Extract the [x, y] coordinate from the center of the cell holding the provided text.  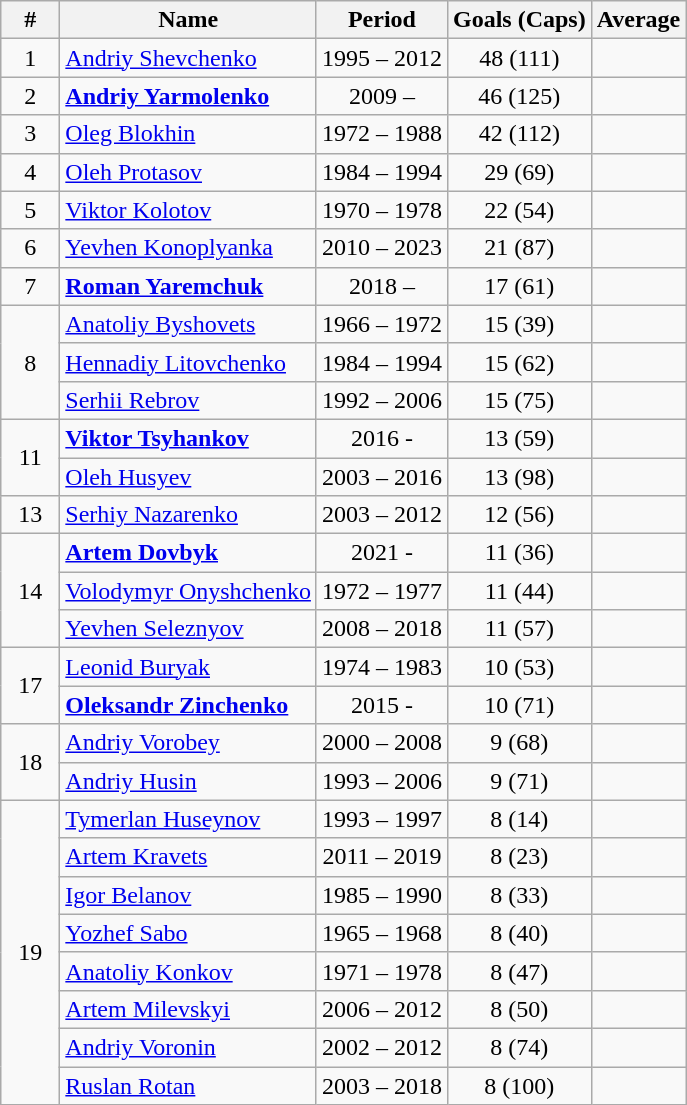
2 [30, 96]
4 [30, 172]
5 [30, 210]
2003 – 2012 [382, 515]
Andriy Vorobey [188, 743]
Viktor Tsyhankov [188, 438]
1966 – 1972 [382, 324]
42 (112) [519, 134]
2002 – 2012 [382, 1047]
Yevhen Seleznyov [188, 629]
8 (50) [519, 1009]
Period [382, 20]
Hennadiy Litovchenko [188, 362]
10 (53) [519, 667]
13 (98) [519, 477]
1995 – 2012 [382, 58]
Igor Belanov [188, 895]
Andriy Shevchenko [188, 58]
10 (71) [519, 705]
18 [30, 762]
8 (47) [519, 971]
13 (59) [519, 438]
2009 – [382, 96]
2015 - [382, 705]
Andriy Voronin [188, 1047]
17 (61) [519, 286]
# [30, 20]
1993 – 2006 [382, 781]
3 [30, 134]
12 (56) [519, 515]
2021 - [382, 553]
46 (125) [519, 96]
Yozhef Sabo [188, 933]
2011 – 2019 [382, 857]
Serhiy Nazarenko [188, 515]
22 (54) [519, 210]
1971 – 1978 [382, 971]
Tymerlan Huseynov [188, 819]
13 [30, 515]
2010 – 2023 [382, 248]
Yevhen Konoplyanka [188, 248]
1970 – 1978 [382, 210]
2016 - [382, 438]
1 [30, 58]
15 (62) [519, 362]
48 (111) [519, 58]
Ruslan Rotan [188, 1085]
8 (23) [519, 857]
2003 – 2016 [382, 477]
2000 – 2008 [382, 743]
8 (33) [519, 895]
Leonid Buryak [188, 667]
1974 – 1983 [382, 667]
6 [30, 248]
9 (71) [519, 781]
Oleh Protasov [188, 172]
Artem Dovbyk [188, 553]
15 (39) [519, 324]
2008 – 2018 [382, 629]
2018 – [382, 286]
8 (74) [519, 1047]
9 (68) [519, 743]
8 [30, 362]
14 [30, 591]
11 [30, 457]
Serhii Rebrov [188, 400]
11 (57) [519, 629]
Anatoliy Konkov [188, 971]
1993 – 1997 [382, 819]
17 [30, 686]
8 (100) [519, 1085]
Average [638, 20]
29 (69) [519, 172]
2006 – 2012 [382, 1009]
19 [30, 952]
1992 – 2006 [382, 400]
Anatoliy Byshovets [188, 324]
15 (75) [519, 400]
Viktor Kolotov [188, 210]
8 (14) [519, 819]
1972 – 1977 [382, 591]
Oleksandr Zinchenko [188, 705]
1972 – 1988 [382, 134]
1985 – 1990 [382, 895]
11 (36) [519, 553]
7 [30, 286]
8 (40) [519, 933]
Artem Kravets [188, 857]
Roman Yaremchuk [188, 286]
Volodymyr Onyshchenko [188, 591]
Goals (Caps) [519, 20]
Andriy Yarmolenko [188, 96]
Artem Milevskyi [188, 1009]
1965 – 1968 [382, 933]
Oleg Blokhin [188, 134]
11 (44) [519, 591]
Oleh Husyev [188, 477]
Andriy Husin [188, 781]
Name [188, 20]
21 (87) [519, 248]
2003 – 2018 [382, 1085]
